Identify which cell holds the provided text, then report its (X, Y) central coordinate. 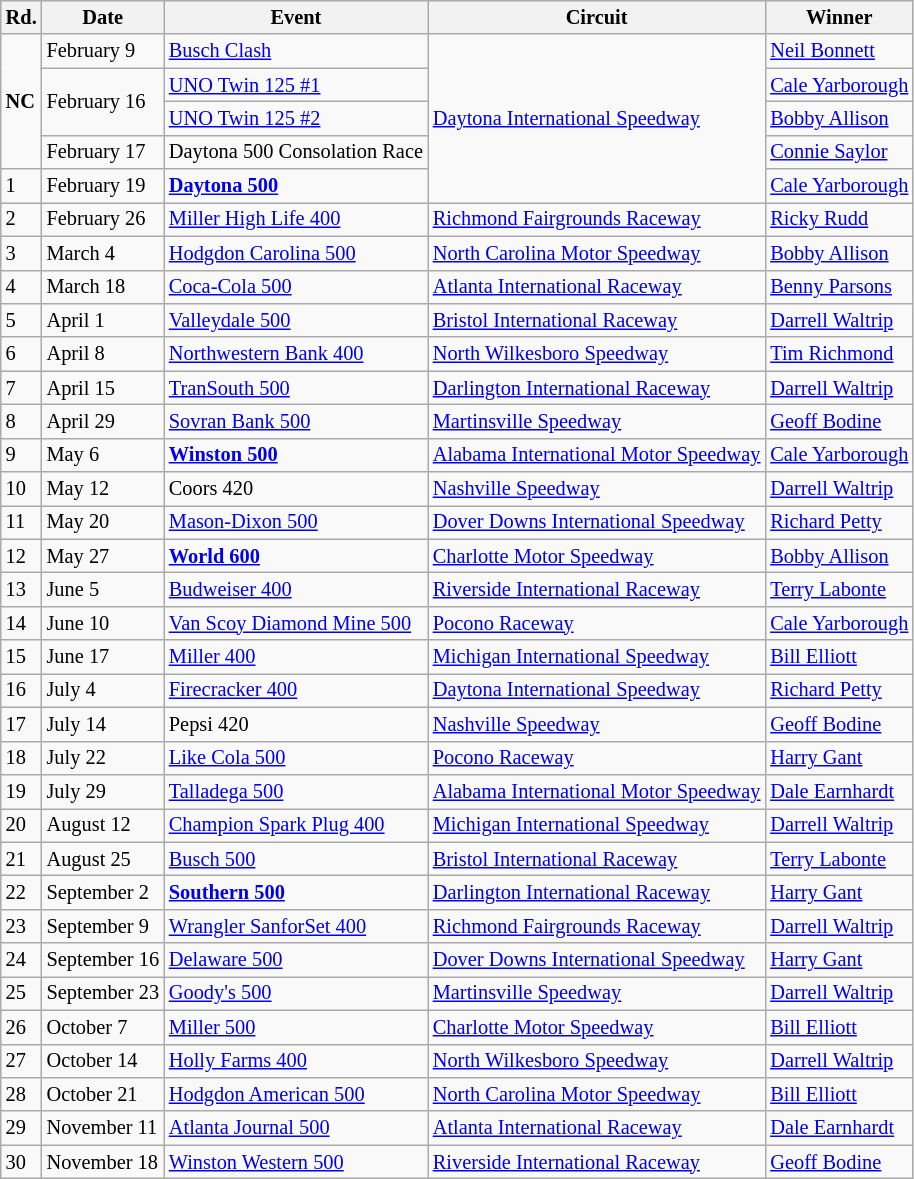
Daytona 500 Consolation Race (296, 152)
Coca-Cola 500 (296, 287)
Hodgdon American 500 (296, 1094)
Goody's 500 (296, 993)
April 15 (103, 388)
27 (22, 1061)
23 (22, 926)
Miller 500 (296, 1027)
Rd. (22, 17)
Ricky Rudd (839, 219)
Talladega 500 (296, 791)
4 (22, 287)
26 (22, 1027)
18 (22, 758)
November 11 (103, 1128)
September 9 (103, 926)
July 4 (103, 690)
Southern 500 (296, 892)
19 (22, 791)
March 18 (103, 287)
24 (22, 960)
Valleydale 500 (296, 320)
August 25 (103, 859)
TranSouth 500 (296, 388)
April 1 (103, 320)
May 12 (103, 489)
UNO Twin 125 #2 (296, 118)
7 (22, 388)
UNO Twin 125 #1 (296, 85)
Connie Saylor (839, 152)
Delaware 500 (296, 960)
March 4 (103, 253)
30 (22, 1162)
Winston 500 (296, 455)
17 (22, 724)
16 (22, 690)
Miller 400 (296, 657)
Miller High Life 400 (296, 219)
13 (22, 589)
Event (296, 17)
14 (22, 623)
June 10 (103, 623)
5 (22, 320)
Busch 500 (296, 859)
July 14 (103, 724)
World 600 (296, 556)
Coors 420 (296, 489)
Van Scoy Diamond Mine 500 (296, 623)
September 2 (103, 892)
October 7 (103, 1027)
May 20 (103, 522)
25 (22, 993)
Circuit (597, 17)
8 (22, 421)
11 (22, 522)
April 8 (103, 354)
April 29 (103, 421)
1 (22, 186)
February 26 (103, 219)
Tim Richmond (839, 354)
Firecracker 400 (296, 690)
21 (22, 859)
20 (22, 825)
Champion Spark Plug 400 (296, 825)
Busch Clash (296, 51)
February 16 (103, 102)
10 (22, 489)
Hodgdon Carolina 500 (296, 253)
Date (103, 17)
February 19 (103, 186)
Wrangler SanforSet 400 (296, 926)
Winston Western 500 (296, 1162)
September 23 (103, 993)
August 12 (103, 825)
NC (22, 102)
July 22 (103, 758)
Budweiser 400 (296, 589)
Atlanta Journal 500 (296, 1128)
June 17 (103, 657)
Daytona 500 (296, 186)
June 5 (103, 589)
October 21 (103, 1094)
Mason-Dixon 500 (296, 522)
6 (22, 354)
July 29 (103, 791)
15 (22, 657)
October 14 (103, 1061)
29 (22, 1128)
Benny Parsons (839, 287)
Sovran Bank 500 (296, 421)
Pepsi 420 (296, 724)
28 (22, 1094)
2 (22, 219)
22 (22, 892)
September 16 (103, 960)
November 18 (103, 1162)
Winner (839, 17)
9 (22, 455)
Neil Bonnett (839, 51)
May 6 (103, 455)
12 (22, 556)
Northwestern Bank 400 (296, 354)
Like Cola 500 (296, 758)
Holly Farms 400 (296, 1061)
3 (22, 253)
February 9 (103, 51)
May 27 (103, 556)
February 17 (103, 152)
